Provide the (x, y) coordinate of the cell's center where the given text is located.  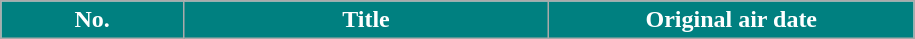
Title (366, 20)
Original air date (732, 20)
No. (92, 20)
